Detect which cell encompasses the target text, then output its (X, Y) center coordinate. 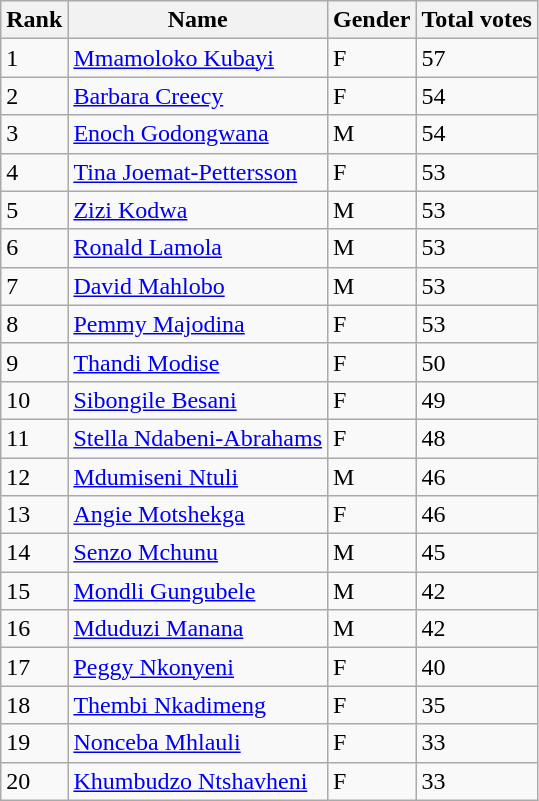
49 (477, 400)
Angie Motshekga (198, 515)
Zizi Kodwa (198, 210)
7 (34, 286)
Rank (34, 20)
40 (477, 667)
Thembi Nkadimeng (198, 705)
13 (34, 515)
Sibongile Besani (198, 400)
Stella Ndabeni-Abrahams (198, 438)
10 (34, 400)
Thandi Modise (198, 362)
11 (34, 438)
5 (34, 210)
6 (34, 248)
Nonceba Mhlauli (198, 743)
Name (198, 20)
50 (477, 362)
4 (34, 172)
Enoch Godongwana (198, 134)
Senzo Mchunu (198, 553)
3 (34, 134)
17 (34, 667)
Pemmy Majodina (198, 324)
45 (477, 553)
14 (34, 553)
Mduduzi Manana (198, 629)
19 (34, 743)
12 (34, 477)
35 (477, 705)
18 (34, 705)
8 (34, 324)
1 (34, 58)
Total votes (477, 20)
Mdumiseni Ntuli (198, 477)
Barbara Creecy (198, 96)
Ronald Lamola (198, 248)
Mondli Gungubele (198, 591)
Mmamoloko Kubayi (198, 58)
Tina Joemat-Pettersson (198, 172)
20 (34, 781)
16 (34, 629)
Khumbudzo Ntshavheni (198, 781)
15 (34, 591)
57 (477, 58)
2 (34, 96)
Gender (372, 20)
9 (34, 362)
48 (477, 438)
David Mahlobo (198, 286)
Peggy Nkonyeni (198, 667)
